Return [X, Y] of the center of cell containing provided text 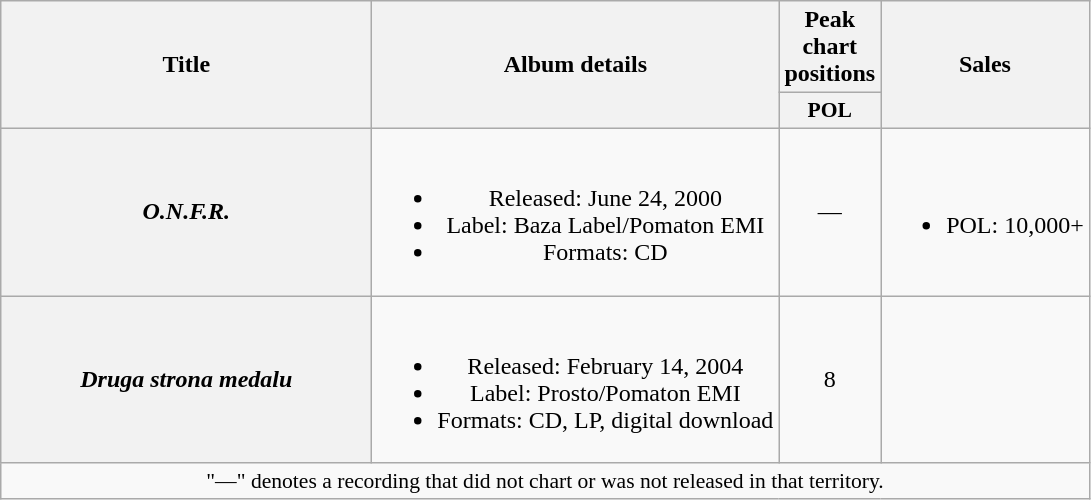
POL: 10,000+ [986, 212]
Title [186, 65]
"—" denotes a recording that did not chart or was not released in that territory. [546, 481]
O.N.F.R. [186, 212]
8 [830, 380]
Peak chart positions [830, 47]
— [830, 212]
Released: June 24, 2000Label: Baza Label/Pomaton EMIFormats: CD [576, 212]
Druga strona medalu [186, 380]
POL [830, 111]
Album details [576, 65]
Released: February 14, 2004Label: Prosto/Pomaton EMIFormats: CD, LP, digital download [576, 380]
Sales [986, 65]
